Return the (X, Y) coordinate for the center point of the cell that contains the specified text.  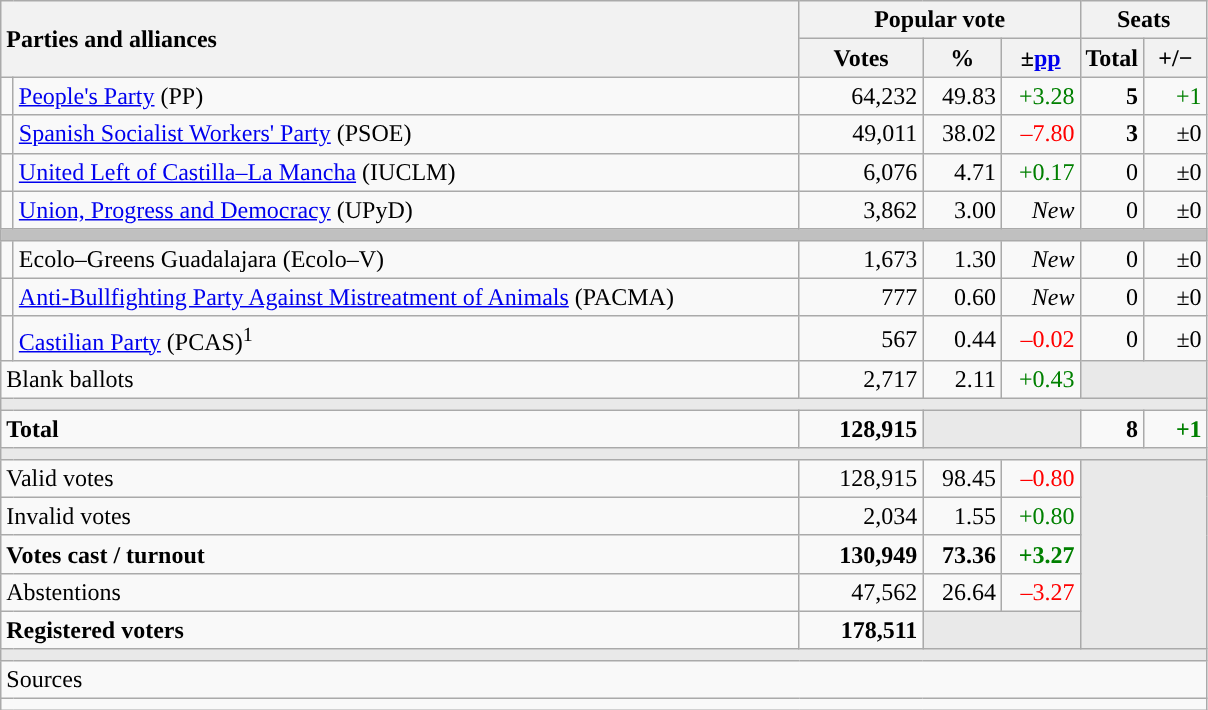
Popular vote (940, 20)
6,076 (861, 172)
Sources (604, 679)
2,717 (861, 380)
+3.27 (1040, 554)
2,034 (861, 516)
+3.28 (1040, 96)
–3.27 (1040, 592)
United Left of Castilla–La Mancha (IUCLM) (406, 172)
Seats (1144, 20)
Anti-Bullfighting Party Against Mistreatment of Animals (PACMA) (406, 297)
567 (861, 338)
Blank ballots (400, 380)
% (962, 58)
98.45 (962, 478)
People's Party (PP) (406, 96)
26.64 (962, 592)
5 (1112, 96)
64,232 (861, 96)
8 (1112, 429)
0.60 (962, 297)
73.36 (962, 554)
+0.80 (1040, 516)
47,562 (861, 592)
1.30 (962, 259)
Ecolo–Greens Guadalajara (Ecolo–V) (406, 259)
178,511 (861, 630)
Abstentions (400, 592)
Union, Progress and Democracy (UPyD) (406, 210)
Spanish Socialist Workers' Party (PSOE) (406, 134)
49,011 (861, 134)
+0.17 (1040, 172)
130,949 (861, 554)
Votes cast / turnout (400, 554)
0.44 (962, 338)
38.02 (962, 134)
–0.02 (1040, 338)
49.83 (962, 96)
Votes (861, 58)
2.11 (962, 380)
777 (861, 297)
3,862 (861, 210)
Registered voters (400, 630)
1,673 (861, 259)
3.00 (962, 210)
Valid votes (400, 478)
±pp (1040, 58)
Parties and alliances (400, 39)
+0.43 (1040, 380)
–0.80 (1040, 478)
–7.80 (1040, 134)
1.55 (962, 516)
3 (1112, 134)
+/− (1176, 58)
Invalid votes (400, 516)
4.71 (962, 172)
Castilian Party (PCAS)1 (406, 338)
